Detect which cell encompasses the target text, then output its [X, Y] center coordinate. 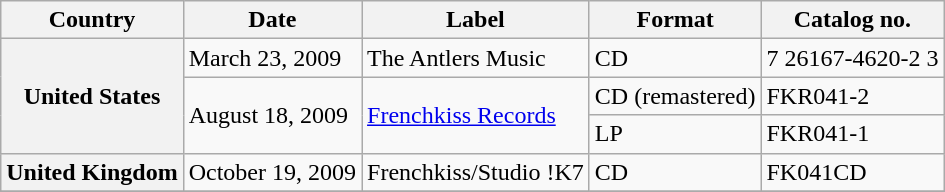
Frenchkiss Records [476, 115]
Date [272, 20]
Format [675, 20]
Label [476, 20]
Frenchkiss/Studio !K7 [476, 172]
FK041CD [852, 172]
United Kingdom [92, 172]
7 26167-4620-2 3 [852, 58]
LP [675, 134]
Country [92, 20]
October 19, 2009 [272, 172]
The Antlers Music [476, 58]
March 23, 2009 [272, 58]
August 18, 2009 [272, 115]
FKR041-2 [852, 96]
Catalog no. [852, 20]
FKR041-1 [852, 134]
United States [92, 96]
CD (remastered) [675, 96]
